Pinpoint the cell where the given text exists, returning its [x, y] midpoint coordinate. 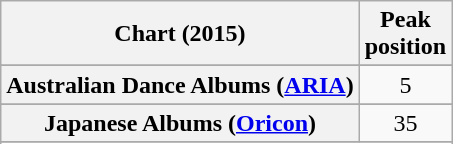
Chart (2015) [180, 34]
Peakposition [405, 34]
5 [405, 85]
Japanese Albums (Oricon) [180, 123]
Australian Dance Albums (ARIA) [180, 85]
35 [405, 123]
